From the cell containing the given text, extract its center point as (x, y) coordinate. 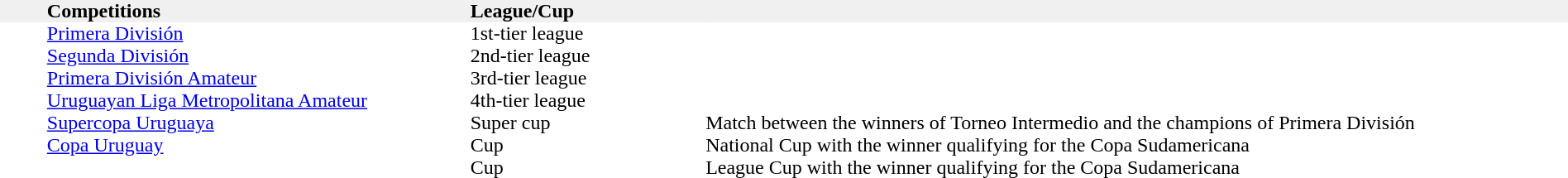
Uruguayan Liga Metropolitana Amateur (259, 101)
3rd-tier league (588, 78)
2nd-tier league (588, 56)
National Cup with the winner qualifying for the Copa Sudamericana (1136, 146)
Competitions (259, 12)
Primera División Amateur (259, 78)
Supercopa Uruguaya (259, 123)
1st-tier league (588, 33)
Segunda División (259, 56)
4th-tier league (588, 101)
Cup (588, 146)
Copa Uruguay (259, 146)
Super cup (588, 123)
Match between the winners of Torneo Intermedio and the champions of Primera División (1136, 123)
League/Cup (588, 12)
Primera División (259, 33)
